Pinpoint the cell where the given text exists, returning its [X, Y] midpoint coordinate. 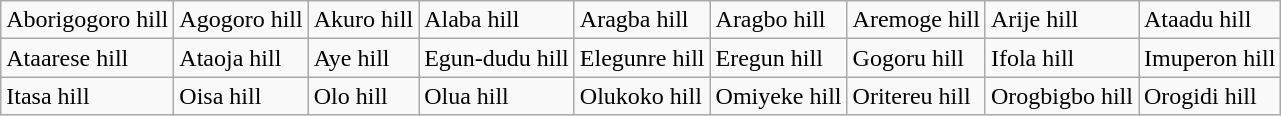
Ataarese hill [88, 58]
Oisa hill [241, 96]
Aragbo hill [778, 20]
Imuperon hill [1209, 58]
Olua hill [497, 96]
Agogoro hill [241, 20]
Eregun hill [778, 58]
Aremoge hill [916, 20]
Gogoru hill [916, 58]
Ataoja hill [241, 58]
Aragba hill [642, 20]
Orogidi hill [1209, 96]
Akuro hill [363, 20]
Ataadu hill [1209, 20]
Olo hill [363, 96]
Orogbigbo hill [1062, 96]
Aye hill [363, 58]
Ifola hill [1062, 58]
Alaba hill [497, 20]
Omiyeke hill [778, 96]
Olukoko hill [642, 96]
Egun-dudu hill [497, 58]
Oritereu hill [916, 96]
Aborigogoro hill [88, 20]
Itasa hill [88, 96]
Elegunre hill [642, 58]
Arije hill [1062, 20]
